Return (X, Y) of the center of cell containing provided text 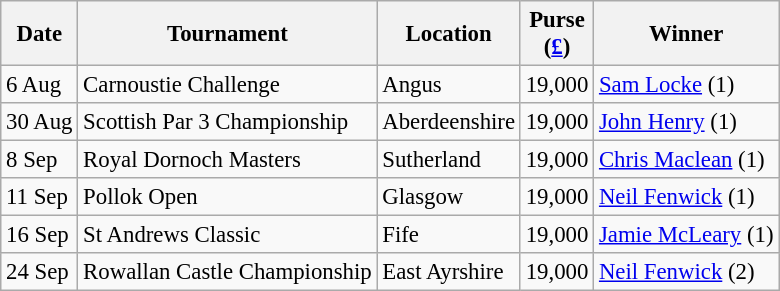
Pollok Open (228, 197)
Aberdeenshire (448, 122)
Fife (448, 235)
Date (40, 34)
11 Sep (40, 197)
Chris Maclean (1) (686, 160)
Purse(£) (556, 34)
Sam Locke (1) (686, 85)
Tournament (228, 34)
8 Sep (40, 160)
Jamie McLeary (1) (686, 235)
Carnoustie Challenge (228, 85)
Sutherland (448, 160)
Glasgow (448, 197)
Angus (448, 85)
30 Aug (40, 122)
Royal Dornoch Masters (228, 160)
Winner (686, 34)
St Andrews Classic (228, 235)
Neil Fenwick (1) (686, 197)
16 Sep (40, 235)
John Henry (1) (686, 122)
6 Aug (40, 85)
Location (448, 34)
Scottish Par 3 Championship (228, 122)
